Output the (X, Y) coordinate of the center of the cell containing the given text.  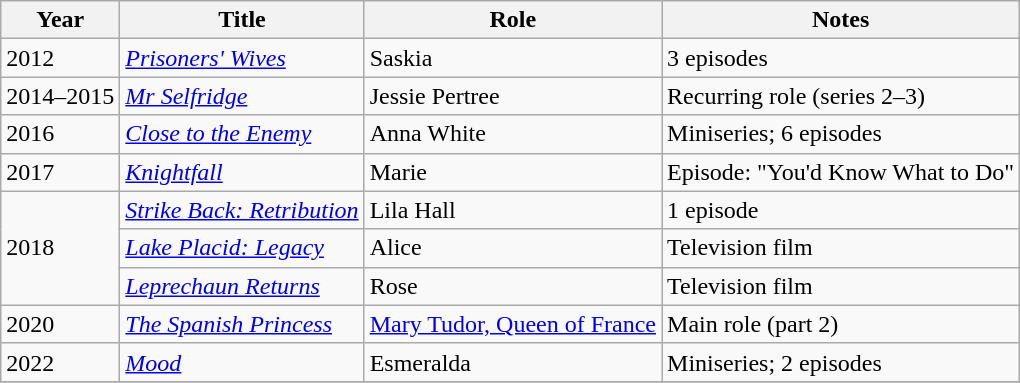
Mr Selfridge (242, 96)
The Spanish Princess (242, 324)
2016 (60, 134)
Jessie Pertree (512, 96)
Year (60, 20)
Saskia (512, 58)
Leprechaun Returns (242, 286)
2012 (60, 58)
1 episode (841, 210)
Close to the Enemy (242, 134)
Marie (512, 172)
2014–2015 (60, 96)
Role (512, 20)
Alice (512, 248)
Title (242, 20)
3 episodes (841, 58)
Miniseries; 6 episodes (841, 134)
Mary Tudor, Queen of France (512, 324)
2020 (60, 324)
Mood (242, 362)
Main role (part 2) (841, 324)
Miniseries; 2 episodes (841, 362)
Knightfall (242, 172)
2018 (60, 248)
Anna White (512, 134)
Notes (841, 20)
Rose (512, 286)
Lila Hall (512, 210)
Esmeralda (512, 362)
2017 (60, 172)
2022 (60, 362)
Episode: "You'd Know What to Do" (841, 172)
Recurring role (series 2–3) (841, 96)
Prisoners' Wives (242, 58)
Strike Back: Retribution (242, 210)
Lake Placid: Legacy (242, 248)
